Search for the cell housing the specified text and yield its [X, Y] center coordinate. 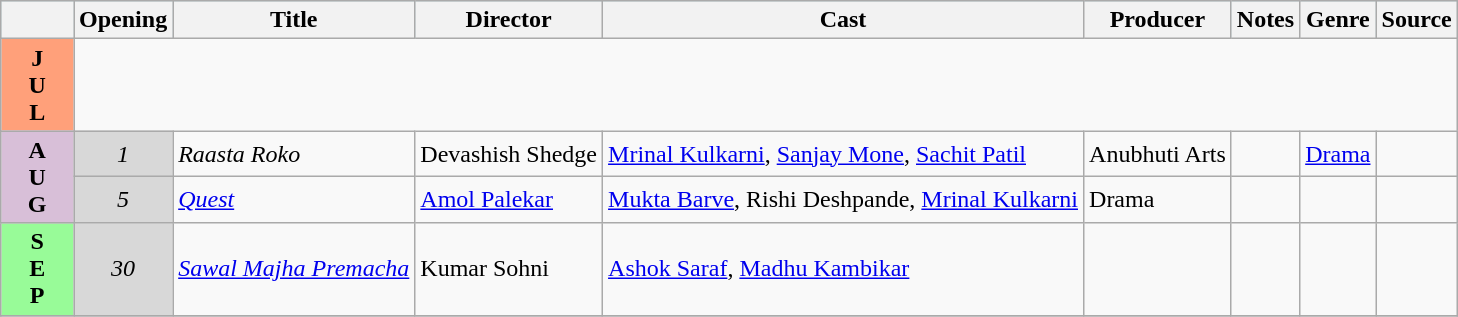
Mukta Barve, Rishi Deshpande, Mrinal Kulkarni [844, 200]
Ashok Saraf, Madhu Kambikar [844, 269]
Source [1416, 20]
Opening [124, 20]
SEP [38, 269]
1 [124, 154]
Raasta Roko [294, 154]
Title [294, 20]
AUG [38, 177]
Amol Palekar [509, 200]
Mrinal Kulkarni, Sanjay Mone, Sachit Patil [844, 154]
Cast [844, 20]
Anubhuti Arts [1158, 154]
JUL [38, 85]
Director [509, 20]
Notes [1265, 20]
Sawal Majha Premacha [294, 269]
Quest [294, 200]
5 [124, 200]
30 [124, 269]
Producer [1158, 20]
Devashish Shedge [509, 154]
Kumar Sohni [509, 269]
Genre [1338, 20]
